From the cell containing the given text, extract its center point as [X, Y] coordinate. 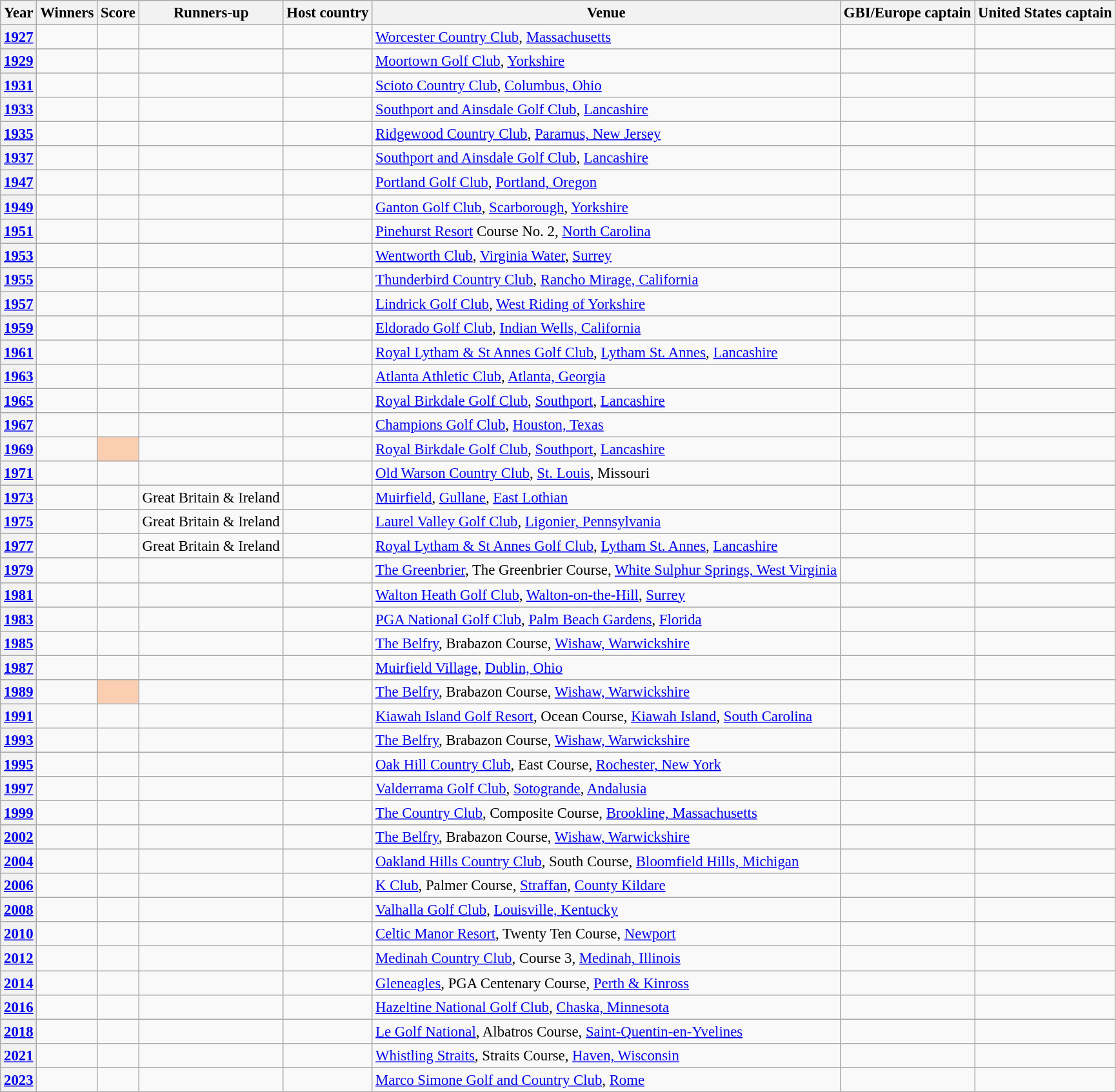
Medinah Country Club, Course 3, Medinah, Illinois [606, 958]
Score [119, 13]
Moortown Golf Club, Yorkshire [606, 61]
2023 [19, 1080]
GBI/Europe captain [907, 13]
K Club, Palmer Course, Straffan, County Kildare [606, 886]
2010 [19, 935]
1979 [19, 571]
Eldorado Golf Club, Indian Wells, California [606, 328]
1929 [19, 61]
2016 [19, 1007]
Lindrick Golf Club, West Riding of Yorkshire [606, 304]
1993 [19, 740]
1933 [19, 110]
1975 [19, 522]
Runners-up [211, 13]
1995 [19, 764]
1987 [19, 668]
Oakland Hills Country Club, South Course, Bloomfield Hills, Michigan [606, 862]
Champions Golf Club, Houston, Texas [606, 425]
Old Warson Country Club, St. Louis, Missouri [606, 473]
Venue [606, 13]
1997 [19, 789]
Scioto Country Club, Columbus, Ohio [606, 86]
Valhalla Golf Club, Louisville, Kentucky [606, 910]
2012 [19, 958]
1991 [19, 716]
1953 [19, 255]
Portland Golf Club, Portland, Oregon [606, 183]
Wentworth Club, Virginia Water, Surrey [606, 255]
Pinehurst Resort Course No. 2, North Carolina [606, 231]
2018 [19, 1031]
1977 [19, 546]
Thunderbird Country Club, Rancho Mirage, California [606, 279]
Muirfield Village, Dublin, Ohio [606, 668]
1931 [19, 86]
2021 [19, 1055]
The Greenbrier, The Greenbrier Course, White Sulphur Springs, West Virginia [606, 571]
1965 [19, 401]
1963 [19, 377]
1951 [19, 231]
Gleneagles, PGA Centenary Course, Perth & Kinross [606, 983]
1961 [19, 352]
Ganton Golf Club, Scarborough, Yorkshire [606, 207]
1955 [19, 279]
Ridgewood Country Club, Paramus, New Jersey [606, 134]
1981 [19, 595]
2006 [19, 886]
Year [19, 13]
1947 [19, 183]
Winners [67, 13]
Valderrama Golf Club, Sotogrande, Andalusia [606, 789]
1985 [19, 643]
Whistling Straits, Straits Course, Haven, Wisconsin [606, 1055]
1989 [19, 692]
2002 [19, 837]
Kiawah Island Golf Resort, Ocean Course, Kiawah Island, South Carolina [606, 716]
Hazeltine National Golf Club, Chaska, Minnesota [606, 1007]
Marco Simone Golf and Country Club, Rome [606, 1080]
Atlanta Athletic Club, Atlanta, Georgia [606, 377]
Worcester Country Club, Massachusetts [606, 37]
1969 [19, 450]
PGA National Golf Club, Palm Beach Gardens, Florida [606, 619]
1927 [19, 37]
1937 [19, 158]
Host country [328, 13]
1983 [19, 619]
Walton Heath Golf Club, Walton-on-the-Hill, Surrey [606, 595]
Laurel Valley Golf Club, Ligonier, Pennsylvania [606, 522]
2008 [19, 910]
Oak Hill Country Club, East Course, Rochester, New York [606, 764]
1957 [19, 304]
The Country Club, Composite Course, Brookline, Massachusetts [606, 813]
1949 [19, 207]
2004 [19, 862]
2014 [19, 983]
1959 [19, 328]
1973 [19, 498]
1935 [19, 134]
1967 [19, 425]
United States captain [1045, 13]
Le Golf National, Albatros Course, Saint-Quentin-en-Yvelines [606, 1031]
1971 [19, 473]
Celtic Manor Resort, Twenty Ten Course, Newport [606, 935]
1999 [19, 813]
Muirfield, Gullane, East Lothian [606, 498]
